Determine the (X, Y) coordinate at the center of the cell enclosing the given text.  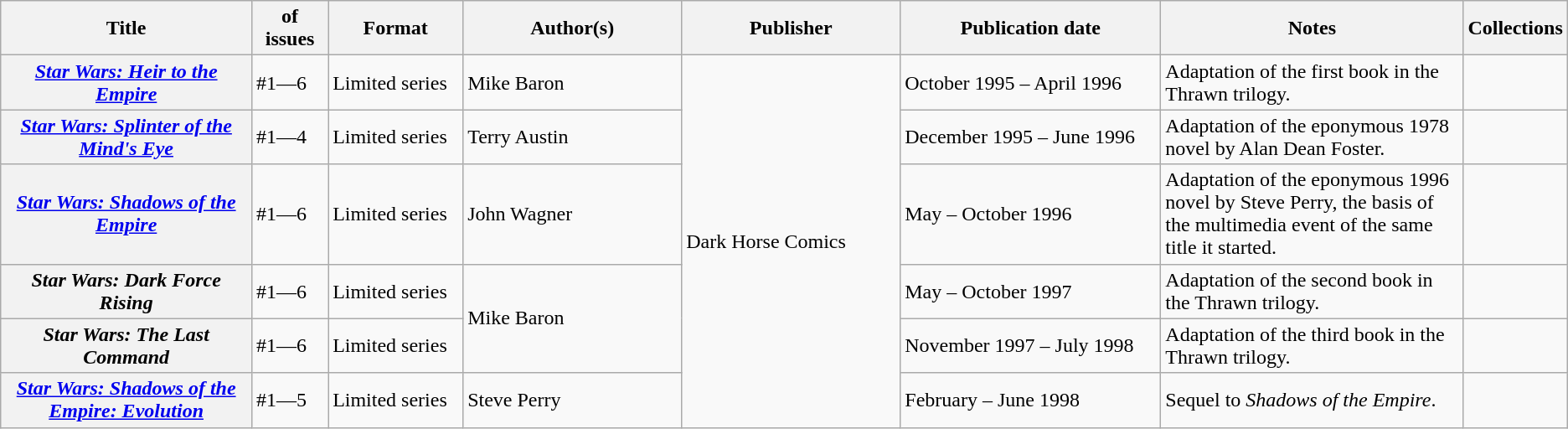
Author(s) (573, 28)
Publisher (791, 28)
Dark Horse Comics (791, 241)
of issues (290, 28)
#1—4 (290, 137)
Star Wars: Shadows of the Empire: Evolution (126, 401)
Notes (1312, 28)
Title (126, 28)
Sequel to Shadows of the Empire. (1312, 401)
December 1995 – June 1996 (1030, 137)
Format (395, 28)
Star Wars: Splinter of the Mind's Eye (126, 137)
Adaptation of the third book in the Thrawn trilogy. (1312, 345)
Terry Austin (573, 137)
Adaptation of the second book in the Thrawn trilogy. (1312, 292)
#1—5 (290, 401)
Star Wars: The Last Command (126, 345)
John Wagner (573, 214)
October 1995 – April 1996 (1030, 82)
Star Wars: Shadows of the Empire (126, 214)
May – October 1996 (1030, 214)
Adaptation of the eponymous 1978 novel by Alan Dean Foster. (1312, 137)
Steve Perry (573, 401)
Star Wars: Dark Force Rising (126, 292)
Adaptation of the first book in the Thrawn trilogy. (1312, 82)
May – October 1997 (1030, 292)
Publication date (1030, 28)
Adaptation of the eponymous 1996 novel by Steve Perry, the basis of the multimedia event of the same title it started. (1312, 214)
Collections (1515, 28)
November 1997 – July 1998 (1030, 345)
Star Wars: Heir to the Empire (126, 82)
February – June 1998 (1030, 401)
